Return [x, y] of the center of cell containing provided text 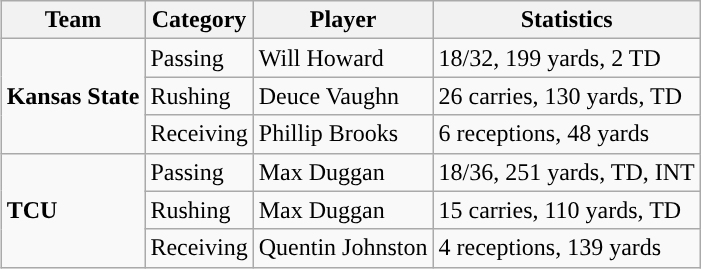
Phillip Brooks [343, 134]
26 carries, 130 yards, TD [566, 96]
4 receptions, 139 yards [566, 248]
18/32, 199 yards, 2 TD [566, 58]
Statistics [566, 20]
15 carries, 110 yards, TD [566, 210]
Will Howard [343, 58]
Team [73, 20]
Kansas State [73, 96]
TCU [73, 210]
6 receptions, 48 yards [566, 134]
Quentin Johnston [343, 248]
Deuce Vaughn [343, 96]
18/36, 251 yards, TD, INT [566, 172]
Player [343, 20]
Category [199, 20]
